Find where the given text appears and provide that cell's center as [x, y] coordinate. 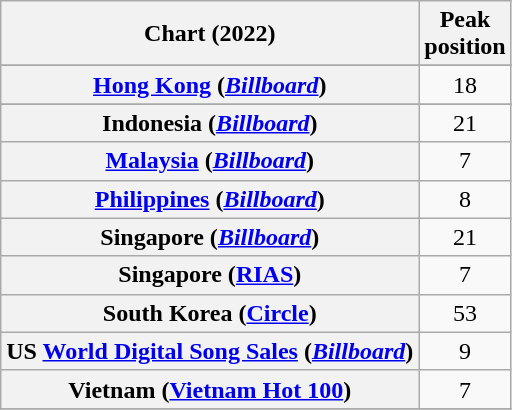
Malaysia (Billboard) [210, 161]
South Korea (Circle) [210, 313]
Chart (2022) [210, 34]
Peakposition [465, 34]
18 [465, 85]
Singapore (Billboard) [210, 237]
US World Digital Song Sales (Billboard) [210, 351]
Hong Kong (Billboard) [210, 85]
Indonesia (Billboard) [210, 123]
Philippines (Billboard) [210, 199]
Vietnam (Vietnam Hot 100) [210, 389]
8 [465, 199]
9 [465, 351]
53 [465, 313]
Singapore (RIAS) [210, 275]
